From the cell containing the given text, extract its center point as [x, y] coordinate. 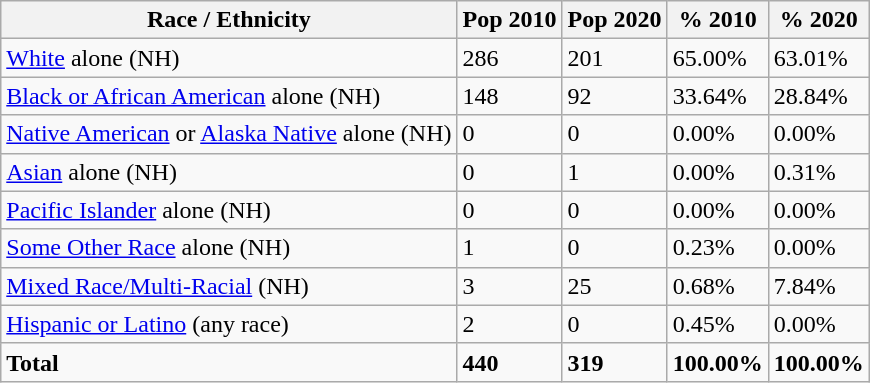
% 2020 [818, 20]
Black or African American alone (NH) [229, 96]
286 [510, 58]
7.84% [818, 286]
28.84% [818, 96]
Total [229, 362]
0.31% [818, 172]
148 [510, 96]
White alone (NH) [229, 58]
440 [510, 362]
92 [614, 96]
0.68% [718, 286]
Some Other Race alone (NH) [229, 248]
65.00% [718, 58]
33.64% [718, 96]
Race / Ethnicity [229, 20]
Pacific Islander alone (NH) [229, 210]
% 2010 [718, 20]
Pop 2010 [510, 20]
319 [614, 362]
Native American or Alaska Native alone (NH) [229, 134]
3 [510, 286]
0.45% [718, 324]
25 [614, 286]
Hispanic or Latino (any race) [229, 324]
Pop 2020 [614, 20]
Asian alone (NH) [229, 172]
201 [614, 58]
2 [510, 324]
63.01% [818, 58]
0.23% [718, 248]
Mixed Race/Multi-Racial (NH) [229, 286]
